Pinpoint the cell where the given text exists, returning its (x, y) midpoint coordinate. 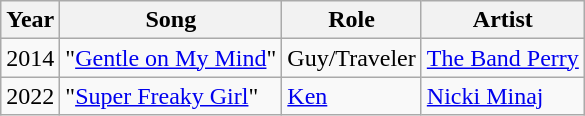
Nicki Minaj (502, 96)
"Gentle on My Mind" (171, 58)
2022 (30, 96)
Role (352, 20)
"Super Freaky Girl" (171, 96)
The Band Perry (502, 58)
Ken (352, 96)
2014 (30, 58)
Artist (502, 20)
Guy/Traveler (352, 58)
Year (30, 20)
Song (171, 20)
